Search for the cell housing the specified text and yield its (X, Y) center coordinate. 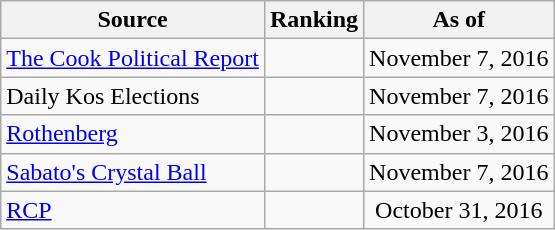
The Cook Political Report (133, 58)
Ranking (314, 20)
November 3, 2016 (459, 134)
Rothenberg (133, 134)
Source (133, 20)
RCP (133, 210)
Sabato's Crystal Ball (133, 172)
Daily Kos Elections (133, 96)
As of (459, 20)
October 31, 2016 (459, 210)
